Determine the [x, y] coordinate at the center of the cell enclosing the given text.  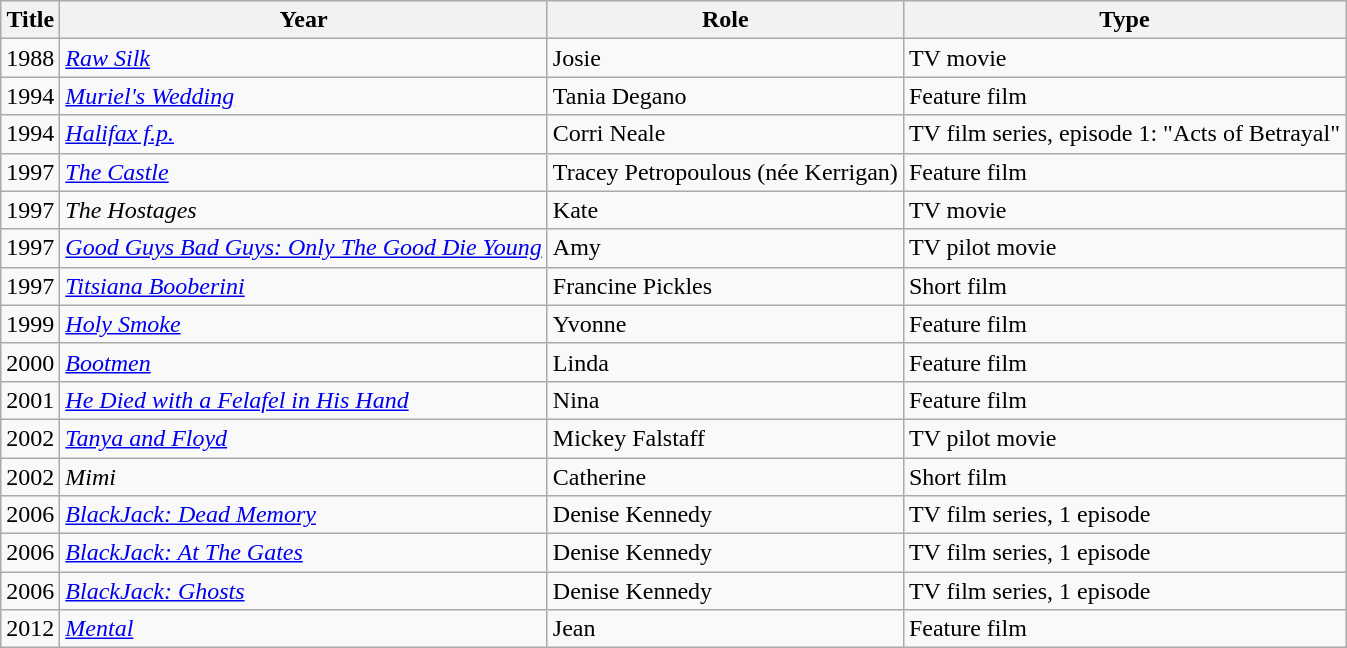
BlackJack: Ghosts [304, 591]
Josie [725, 58]
Mickey Falstaff [725, 438]
Good Guys Bad Guys: Only The Good Die Young [304, 248]
Title [30, 20]
Tracey Petropoulous (née Kerrigan) [725, 172]
Francine Pickles [725, 286]
Mimi [304, 477]
2000 [30, 362]
Corri Neale [725, 134]
Catherine [725, 477]
1999 [30, 324]
Jean [725, 629]
The Hostages [304, 210]
2001 [30, 400]
Type [1124, 20]
Kate [725, 210]
Halifax f.p. [304, 134]
Tanya and Floyd [304, 438]
Bootmen [304, 362]
1988 [30, 58]
He Died with a Felafel in His Hand [304, 400]
TV film series, episode 1: "Acts of Betrayal" [1124, 134]
BlackJack: At The Gates [304, 553]
Tania Degano [725, 96]
The Castle [304, 172]
Amy [725, 248]
Year [304, 20]
Titsiana Booberini [304, 286]
2012 [30, 629]
Mental [304, 629]
Role [725, 20]
Holy Smoke [304, 324]
Muriel's Wedding [304, 96]
Nina [725, 400]
Yvonne [725, 324]
BlackJack: Dead Memory [304, 515]
Raw Silk [304, 58]
Linda [725, 362]
